Return the [x, y] coordinate for the center point of the cell that contains the specified text.  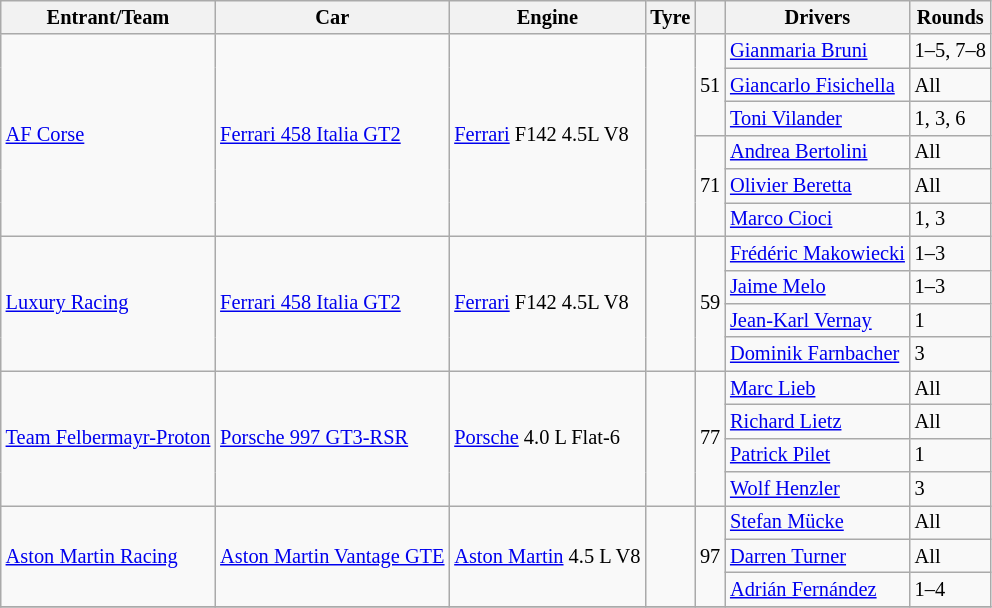
Car [332, 17]
Andrea Bertolini [818, 152]
Team Felbermayr-Proton [108, 438]
Dominik Farnbacher [818, 354]
Luxury Racing [108, 304]
Giancarlo Fisichella [818, 85]
Gianmaria Bruni [818, 51]
Marc Lieb [818, 388]
Rounds [950, 17]
Entrant/Team [108, 17]
Porsche 997 GT3-RSR [332, 438]
Adrián Fernández [818, 589]
1–4 [950, 589]
Tyre [670, 17]
Darren Turner [818, 556]
Jaime Melo [818, 287]
Porsche 4.0 L Flat-6 [547, 438]
Wolf Henzler [818, 489]
Drivers [818, 17]
1–5, 7–8 [950, 51]
Toni Vilander [818, 118]
Patrick Pilet [818, 455]
AF Corse [108, 135]
Marco Cioci [818, 219]
71 [710, 186]
77 [710, 438]
Engine [547, 17]
Aston Martin Racing [108, 556]
Stefan Mücke [818, 522]
Frédéric Makowiecki [818, 253]
1, 3 [950, 219]
Richard Lietz [818, 421]
Aston Martin 4.5 L V8 [547, 556]
Aston Martin Vantage GTE [332, 556]
59 [710, 304]
51 [710, 84]
97 [710, 556]
Jean-Karl Vernay [818, 320]
Olivier Beretta [818, 186]
1, 3, 6 [950, 118]
